Return (X, Y) of the center of cell containing provided text 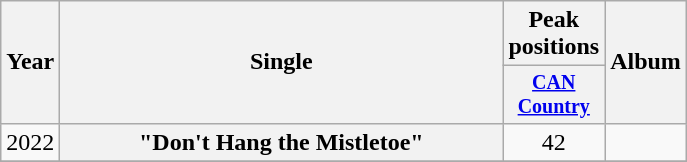
"Don't Hang the Mistletoe" (282, 142)
Single (282, 62)
Year (30, 62)
Album (646, 62)
Peak positions (554, 34)
CAN Country (554, 94)
42 (554, 142)
2022 (30, 142)
